From the cell containing the given text, extract its center point as (x, y) coordinate. 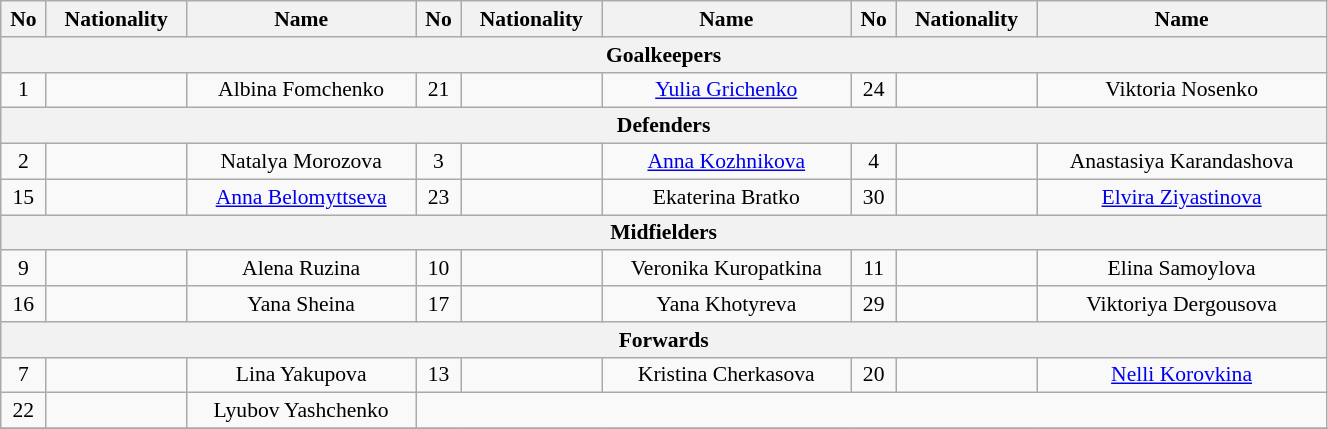
Viktoria Nosenko (1182, 90)
Lina Yakupova (301, 375)
7 (24, 375)
13 (438, 375)
22 (24, 411)
24 (874, 90)
Elina Samoylova (1182, 269)
Elvira Ziyastinova (1182, 197)
Kristina Cherkasova (727, 375)
Ekaterina Bratko (727, 197)
1 (24, 90)
Goalkeepers (664, 55)
Anastasiya Karandashova (1182, 162)
4 (874, 162)
Defenders (664, 126)
Alena Ruzina (301, 269)
17 (438, 304)
Anna Kozhnikova (727, 162)
Yana Khotyreva (727, 304)
21 (438, 90)
29 (874, 304)
Viktoriya Dergousova (1182, 304)
Yana Sheina (301, 304)
Lyubov Yashchenko (301, 411)
16 (24, 304)
Veronika Kuropatkina (727, 269)
Nelli Korovkina (1182, 375)
23 (438, 197)
9 (24, 269)
30 (874, 197)
2 (24, 162)
11 (874, 269)
Anna Belomyttseva (301, 197)
Yulia Grichenko (727, 90)
Midfielders (664, 233)
10 (438, 269)
Natalya Morozova (301, 162)
20 (874, 375)
Albina Fomchenko (301, 90)
Forwards (664, 340)
3 (438, 162)
15 (24, 197)
